Scan for the cell matching the given text and deliver its (X, Y) coordinate at center. 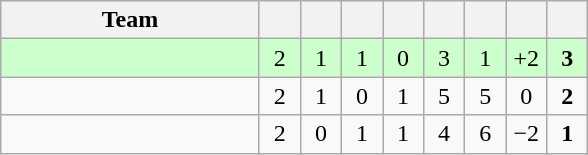
6 (486, 134)
+2 (526, 58)
−2 (526, 134)
Team (130, 20)
4 (444, 134)
